For the text-containing cell, return its midpoint in (x, y) coordinate format. 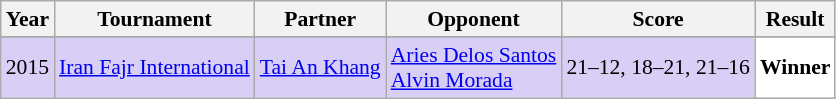
21–12, 18–21, 21–16 (658, 68)
Result (796, 19)
Aries Delos Santos Alvin Morada (474, 68)
Winner (796, 68)
2015 (28, 68)
Opponent (474, 19)
Iran Fajr International (154, 68)
Partner (320, 19)
Year (28, 19)
Tournament (154, 19)
Tai An Khang (320, 68)
Score (658, 19)
